Search for the cell housing the specified text and yield its [X, Y] center coordinate. 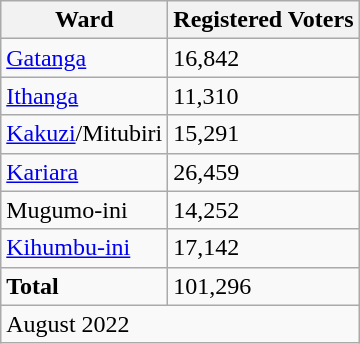
Registered Voters [264, 20]
Ward [84, 20]
14,252 [264, 210]
Ithanga [84, 96]
Kihumbu-ini [84, 248]
101,296 [264, 286]
Total [84, 286]
26,459 [264, 172]
Kakuzi/Mitubiri [84, 134]
Mugumo-ini [84, 210]
Kariara [84, 172]
15,291 [264, 134]
17,142 [264, 248]
August 2022 [180, 324]
16,842 [264, 58]
11,310 [264, 96]
Gatanga [84, 58]
